Search for the cell housing the specified text and yield its [X, Y] center coordinate. 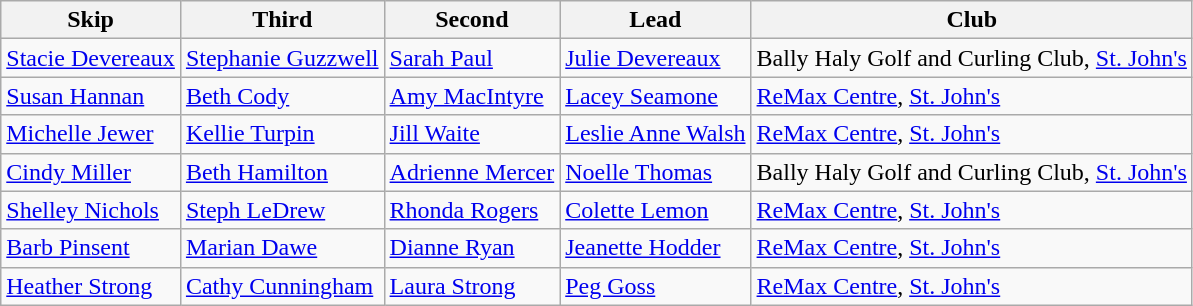
Beth Hamilton [282, 172]
Steph LeDrew [282, 210]
Dianne Ryan [472, 248]
Kellie Turpin [282, 134]
Stacie Devereaux [91, 58]
Jill Waite [472, 134]
Susan Hannan [91, 96]
Beth Cody [282, 96]
Colette Lemon [656, 210]
Stephanie Guzzwell [282, 58]
Cindy Miller [91, 172]
Amy MacIntyre [472, 96]
Noelle Thomas [656, 172]
Julie Devereaux [656, 58]
Rhonda Rogers [472, 210]
Barb Pinsent [91, 248]
Lead [656, 20]
Laura Strong [472, 286]
Shelley Nichols [91, 210]
Third [282, 20]
Cathy Cunningham [282, 286]
Lacey Seamone [656, 96]
Club [972, 20]
Jeanette Hodder [656, 248]
Second [472, 20]
Adrienne Mercer [472, 172]
Heather Strong [91, 286]
Sarah Paul [472, 58]
Peg Goss [656, 286]
Michelle Jewer [91, 134]
Marian Dawe [282, 248]
Leslie Anne Walsh [656, 134]
Skip [91, 20]
